Extract the (x, y) coordinate from the center of the cell holding the provided text.  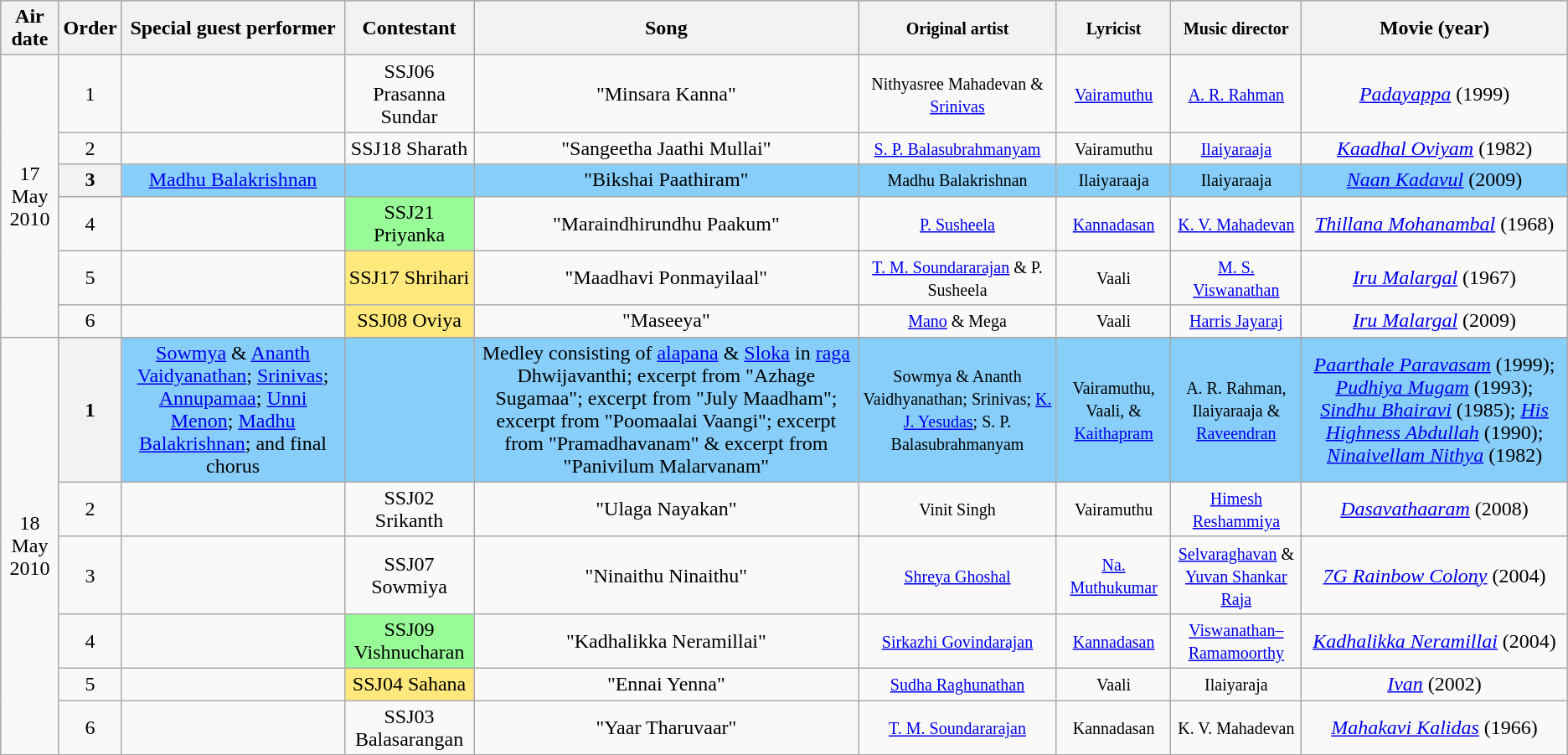
"Ulaga Nayakan" (667, 509)
Sowmya & Ananth Vaidhyanathan; Srinivas; K. J. Yesudas; S. P. Balasubrahmanyam (958, 409)
A. R. Rahman, Ilaiyaraaja & Raveendran (1236, 409)
Harris Jayaraj (1236, 321)
Dasavathaaram (2008) (1434, 509)
Ivan (2002) (1434, 684)
Vinit Singh (958, 509)
"Bikshai Paathiram" (667, 180)
M. S. Viswanathan (1236, 278)
"Kadhalikka Neramillai" (667, 640)
SSJ03 Balasarangan (409, 727)
7G Rainbow Colony (2004) (1434, 575)
"Yaar Tharuvaar" (667, 727)
Movie (year) (1434, 28)
Shreya Ghoshal (958, 575)
Original artist (958, 28)
SSJ09 Vishnucharan (409, 640)
17 May 2010 (30, 196)
SSJ07 Sowmiya (409, 575)
Na. Muthukumar (1114, 575)
Himesh Reshammiya (1236, 509)
S. P. Balasubrahmanyam (958, 148)
Padayappa (1999) (1434, 94)
SSJ18 Sharath (409, 148)
Lyricist (1114, 28)
Sudha Raghunathan (958, 684)
"Maadhavi Ponmayilaal" (667, 278)
"Ninaithu Ninaithu" (667, 575)
SSJ06 Prasanna Sundar (409, 94)
Music director (1236, 28)
Sirkazhi Govindarajan (958, 640)
Iru Malargal (1967) (1434, 278)
Sowmya & Ananth Vaidyanathan; Srinivas; Annupamaa; Unni Menon; Madhu Balakrishnan; and final chorus (233, 409)
SSJ17 Shrihari (409, 278)
"Ennai Yenna" (667, 684)
P. Susheela (958, 223)
Paarthale Paravasam (1999); Pudhiya Mugam (1993); Sindhu Bhairavi (1985); His Highness Abdullah (1990); Ninaivellam Nithya (1982) (1434, 409)
Song (667, 28)
Iru Malargal (2009) (1434, 321)
Mano & Mega (958, 321)
"Sangeetha Jaathi Mullai" (667, 148)
T. M. Soundararajan (958, 727)
Kadhalikka Neramillai (2004) (1434, 640)
Vairamuthu, Vaali, & Kaithapram (1114, 409)
Viswanathan–Ramamoorthy (1236, 640)
18 May 2010 (30, 546)
SSJ21 Priyanka (409, 223)
Air date (30, 28)
"Maraindhirundhu Paakum" (667, 223)
SSJ08 Oviya (409, 321)
"Maseeya" (667, 321)
Ilaiyaraja (1236, 684)
Kaadhal Oviyam (1982) (1434, 148)
Naan Kadavul (2009) (1434, 180)
Nithyasree Mahadevan & Srinivas (958, 94)
Mahakavi Kalidas (1966) (1434, 727)
"Minsara Kanna" (667, 94)
SSJ04 Sahana (409, 684)
Selvaraghavan & Yuvan Shankar Raja (1236, 575)
Contestant (409, 28)
Thillana Mohanambal (1968) (1434, 223)
Special guest performer (233, 28)
SSJ02 Srikanth (409, 509)
A. R. Rahman (1236, 94)
T. M. Soundararajan & P. Susheela (958, 278)
Order (90, 28)
